For the text-containing cell, return its midpoint in [X, Y] coordinate format. 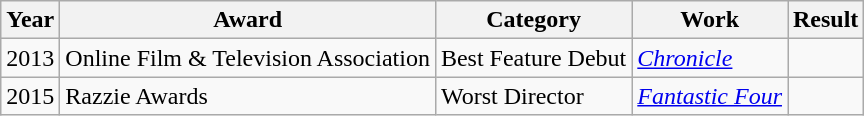
Fantastic Four [710, 96]
Worst Director [533, 96]
Year [30, 20]
Chronicle [710, 58]
Work [710, 20]
Online Film & Television Association [248, 58]
Category [533, 20]
2015 [30, 96]
Result [826, 20]
Best Feature Debut [533, 58]
Award [248, 20]
Razzie Awards [248, 96]
2013 [30, 58]
